From the cell containing the given text, extract its center point as (x, y) coordinate. 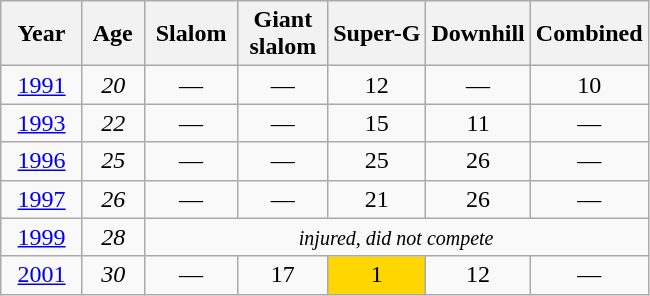
1991 (42, 85)
30 (113, 275)
Year (42, 34)
2001 (42, 275)
10 (589, 85)
1999 (42, 237)
Combined (589, 34)
28 (113, 237)
20 (113, 85)
11 (478, 123)
15 (377, 123)
1993 (42, 123)
Slalom (191, 34)
Super-G (377, 34)
Giant slalom (283, 34)
1997 (42, 199)
22 (113, 123)
1 (377, 275)
17 (283, 275)
Age (113, 34)
1996 (42, 161)
21 (377, 199)
injured, did not compete (396, 237)
Downhill (478, 34)
